Search for the cell housing the specified text and yield its [x, y] center coordinate. 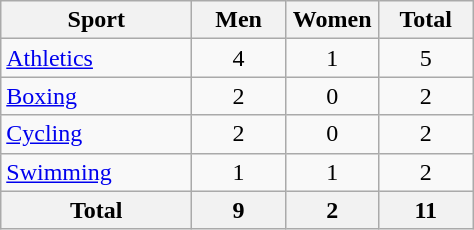
4 [239, 58]
Women [332, 20]
Swimming [96, 172]
Boxing [96, 96]
9 [239, 210]
Sport [96, 20]
Cycling [96, 134]
5 [426, 58]
Men [239, 20]
11 [426, 210]
Athletics [96, 58]
